Determine the (x, y) coordinate at the center of the cell enclosing the given text.  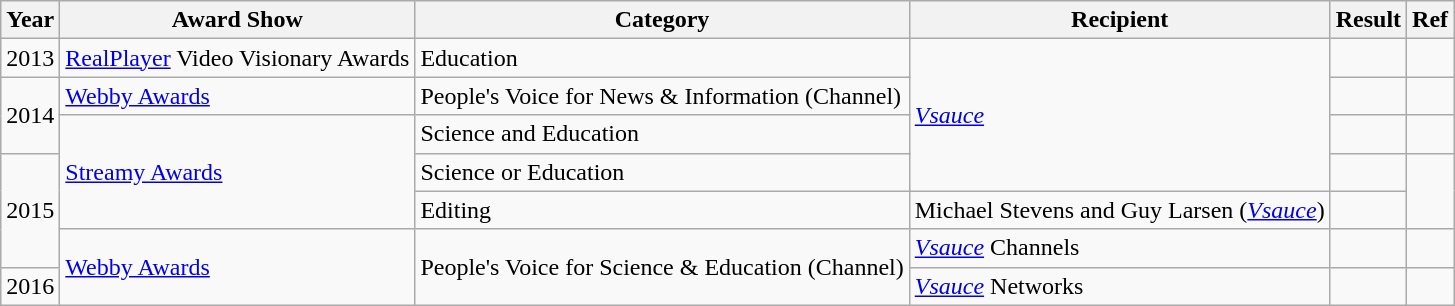
2016 (30, 286)
Vsauce Networks (1120, 286)
2015 (30, 210)
Science or Education (662, 172)
People's Voice for Science & Education (Channel) (662, 267)
Vsauce Channels (1120, 248)
Editing (662, 210)
Education (662, 58)
RealPlayer Video Visionary Awards (238, 58)
Result (1368, 20)
Vsauce (1120, 115)
Year (30, 20)
2014 (30, 115)
People's Voice for News & Information (Channel) (662, 96)
Michael Stevens and Guy Larsen (Vsauce) (1120, 210)
Category (662, 20)
Streamy Awards (238, 172)
Ref (1430, 20)
Science and Education (662, 134)
Recipient (1120, 20)
Award Show (238, 20)
2013 (30, 58)
